For the text-containing cell, return its midpoint in [x, y] coordinate format. 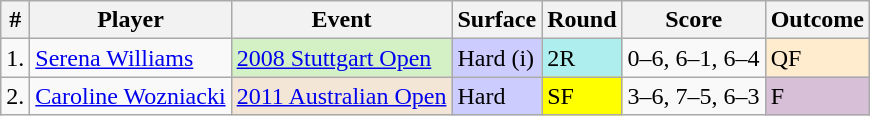
2. [16, 96]
2008 Stuttgart Open [342, 58]
Caroline Wozniacki [130, 96]
Serena Williams [130, 58]
Event [342, 20]
Round [582, 20]
0–6, 6–1, 6–4 [694, 58]
Hard [497, 96]
SF [582, 96]
2R [582, 58]
Surface [497, 20]
# [16, 20]
Score [694, 20]
Player [130, 20]
3–6, 7–5, 6–3 [694, 96]
Hard (i) [497, 58]
Outcome [817, 20]
1. [16, 58]
F [817, 96]
2011 Australian Open [342, 96]
QF [817, 58]
